Identify which cell holds the provided text, then report its (x, y) central coordinate. 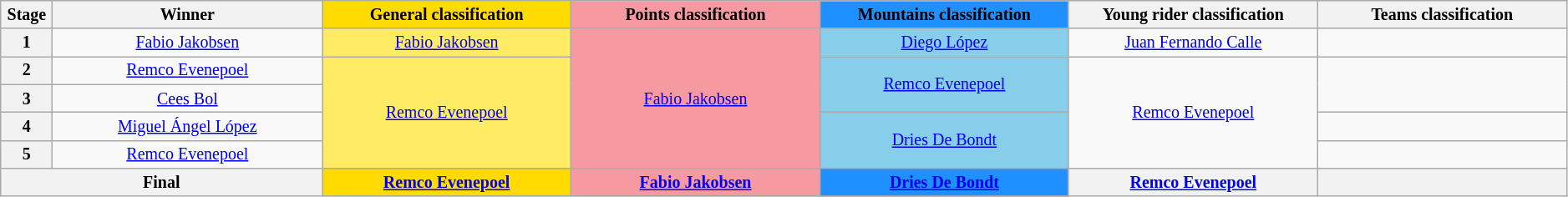
5 (27, 154)
Winner (187, 15)
Final (162, 182)
Mountains classification (944, 15)
1 (27, 43)
3 (27, 98)
Cees Bol (187, 98)
Diego López (944, 43)
2 (27, 70)
Stage (27, 15)
Young rider classification (1193, 15)
Juan Fernando Calle (1193, 43)
General classification (447, 15)
Points classification (696, 15)
Teams classification (1442, 15)
Miguel Ángel López (187, 127)
4 (27, 127)
